Capture the cell that displays the provided text and extract its [X, Y] central coordinate. 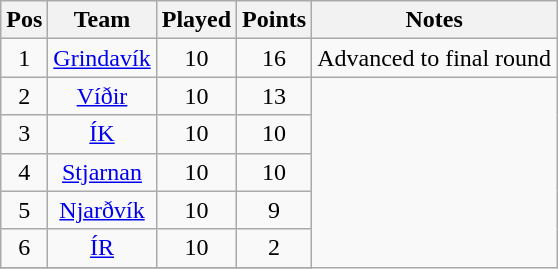
Stjarnan [102, 172]
Played [196, 20]
Pos [24, 20]
6 [24, 248]
Advanced to final round [434, 58]
Grindavík [102, 58]
Notes [434, 20]
Njarðvík [102, 210]
ÍR [102, 248]
Víðir [102, 96]
4 [24, 172]
16 [274, 58]
9 [274, 210]
13 [274, 96]
Points [274, 20]
1 [24, 58]
ÍK [102, 134]
3 [24, 134]
5 [24, 210]
Team [102, 20]
